Pinpoint the cell where the given text exists, returning its [x, y] midpoint coordinate. 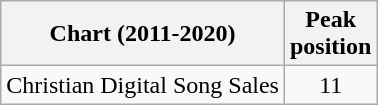
11 [330, 85]
Peakposition [330, 34]
Chart (2011-2020) [143, 34]
Christian Digital Song Sales [143, 85]
